For the text-containing cell, return its midpoint in (x, y) coordinate format. 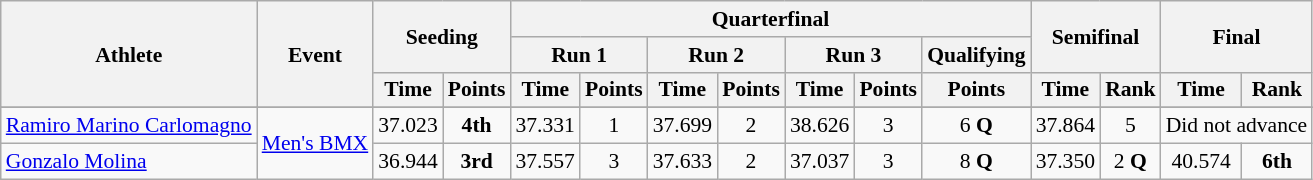
Semifinal (1096, 36)
Athlete (129, 54)
Quarterfinal (770, 19)
37.331 (544, 126)
Run 1 (578, 55)
40.574 (1202, 162)
Run 3 (854, 55)
Gonzalo Molina (129, 162)
Qualifying (976, 55)
Final (1237, 36)
37.864 (1066, 126)
38.626 (820, 126)
5 (1130, 126)
Men's BMX (316, 144)
37.350 (1066, 162)
6th (1278, 162)
Run 2 (716, 55)
2 Q (1130, 162)
3rd (477, 162)
Event (316, 54)
Seeding (442, 36)
37.557 (544, 162)
37.023 (408, 126)
1 (614, 126)
4th (477, 126)
37.037 (820, 162)
8 Q (976, 162)
36.944 (408, 162)
37.633 (682, 162)
6 Q (976, 126)
Ramiro Marino Carlomagno (129, 126)
37.699 (682, 126)
Did not advance (1237, 126)
